Extract the [X, Y] coordinate from the center of the cell holding the provided text.  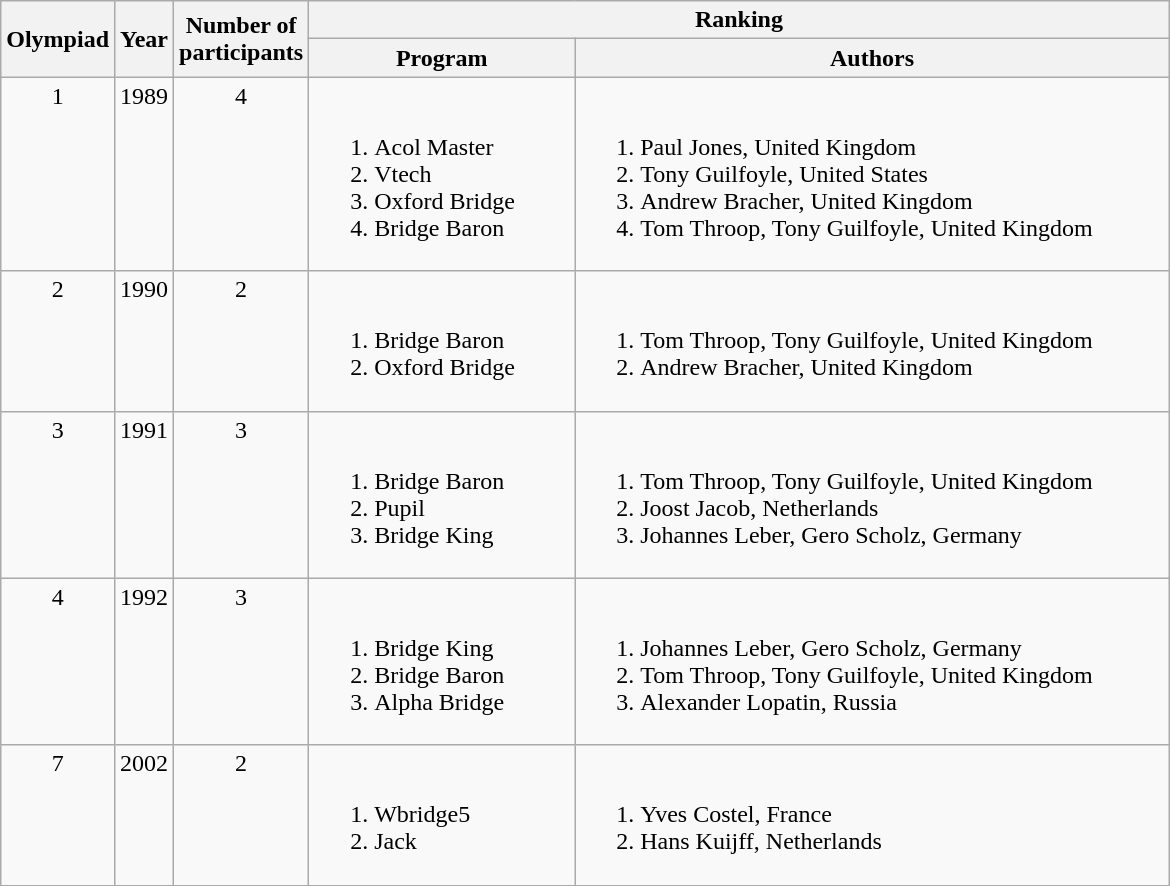
Bridge BaronPupilBridge King [442, 494]
Acol MasterVtechOxford BridgeBridge Baron [442, 174]
Olympiad [58, 39]
Paul Jones, United KingdomTony Guilfoyle, United StatesAndrew Bracher, United KingdomTom Throop, Tony Guilfoyle, United Kingdom [872, 174]
7 [58, 815]
Tom Throop, Tony Guilfoyle, United KingdomJoost Jacob, NetherlandsJohannes Leber, Gero Scholz, Germany [872, 494]
Ranking [740, 20]
Wbridge5Jack [442, 815]
Bridge KingBridge BaronAlpha Bridge [442, 662]
Authors [872, 58]
2002 [144, 815]
Tom Throop, Tony Guilfoyle, United Kingdom Andrew Bracher, United Kingdom [872, 341]
Bridge BaronOxford Bridge [442, 341]
1990 [144, 341]
Johannes Leber, Gero Scholz, GermanyTom Throop, Tony Guilfoyle, United KingdomAlexander Lopatin, Russia [872, 662]
Year [144, 39]
Program [442, 58]
Number ofparticipants [242, 39]
1989 [144, 174]
1992 [144, 662]
Yves Costel, FranceHans Kuijff, Netherlands [872, 815]
1991 [144, 494]
1 [58, 174]
